Detect which cell encompasses the target text, then output its [x, y] center coordinate. 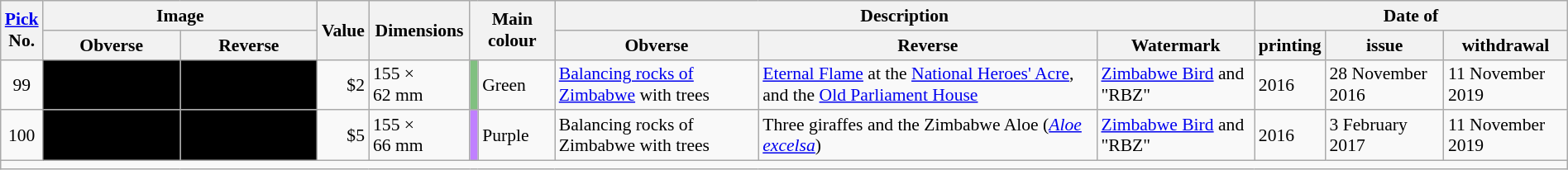
withdrawal [1505, 45]
Three giraffes and the Zimbabwe Aloe (Aloe excelsa) [928, 135]
Green [516, 84]
28 November 2016 [1384, 84]
Date of [1411, 16]
Image [180, 16]
100 [22, 135]
99 [22, 84]
Main colour [513, 30]
Dimensions [419, 30]
Eternal Flame at the National Heroes' Acre, and the Old Parliament House [928, 84]
155 × 66 mm [419, 135]
issue [1384, 45]
$5 [343, 135]
Watermark [1175, 45]
$2 [343, 84]
Description [905, 16]
PickNo. [22, 30]
Purple [516, 135]
155 × 62 mm [419, 84]
3 February 2017 [1384, 135]
printing [1290, 45]
Value [343, 30]
